Find where the given text appears and provide that cell's center as [X, Y] coordinate. 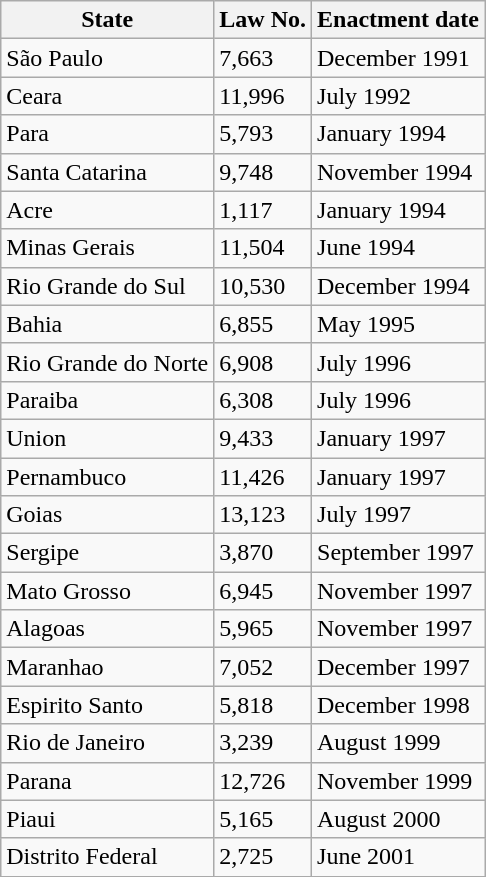
Paraiba [108, 400]
Rio Grande do Norte [108, 362]
November 1994 [398, 172]
December 1997 [398, 667]
5,965 [263, 629]
Minas Gerais [108, 248]
Enactment date [398, 20]
São Paulo [108, 58]
July 1997 [398, 515]
August 1999 [398, 743]
Law No. [263, 20]
Santa Catarina [108, 172]
August 2000 [398, 819]
6,308 [263, 400]
December 1991 [398, 58]
11,504 [263, 248]
June 2001 [398, 857]
Ceara [108, 96]
9,433 [263, 438]
July 1992 [398, 96]
10,530 [263, 286]
Distrito Federal [108, 857]
Rio de Janeiro [108, 743]
Parana [108, 781]
7,663 [263, 58]
5,818 [263, 705]
3,870 [263, 553]
Goias [108, 515]
7,052 [263, 667]
Bahia [108, 324]
June 1994 [398, 248]
2,725 [263, 857]
11,996 [263, 96]
September 1997 [398, 553]
12,726 [263, 781]
Piaui [108, 819]
Sergipe [108, 553]
5,793 [263, 134]
Union [108, 438]
Acre [108, 210]
Rio Grande do Sul [108, 286]
6,855 [263, 324]
13,123 [263, 515]
State [108, 20]
1,117 [263, 210]
9,748 [263, 172]
May 1995 [398, 324]
November 1999 [398, 781]
5,165 [263, 819]
Maranhao [108, 667]
Pernambuco [108, 477]
December 1994 [398, 286]
6,908 [263, 362]
Espirito Santo [108, 705]
Mato Grosso [108, 591]
11,426 [263, 477]
December 1998 [398, 705]
3,239 [263, 743]
6,945 [263, 591]
Alagoas [108, 629]
Para [108, 134]
